Identify which cell holds the provided text, then report its (x, y) central coordinate. 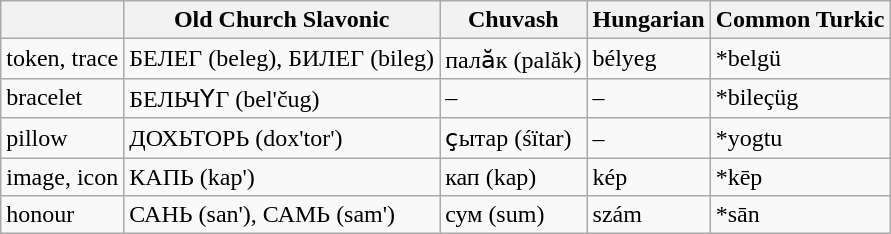
image, icon (62, 177)
pillow (62, 138)
кап (kap) (514, 177)
*bileçüg (800, 98)
палӑк (palăk) (514, 59)
*sān (800, 215)
bélyeg (648, 59)
Common Turkic (800, 20)
КАПЬ (kap') (282, 177)
honour (62, 215)
*kēp (800, 177)
БЕЛЬЧҮГ (bel'čug) (282, 98)
*yogtu (800, 138)
bracelet (62, 98)
Chuvash (514, 20)
*belgü (800, 59)
БЕЛЕГ (beleg), БИЛЕГ (bileg) (282, 59)
kép (648, 177)
сум (sum) (514, 215)
ҫытар (śïtar) (514, 138)
token, trace (62, 59)
Hungarian (648, 20)
szám (648, 215)
ДОХЬТОРЬ (dox'tor') (282, 138)
Old Church Slavonic (282, 20)
САНЬ (san'), САМЬ (sam') (282, 215)
